Find where the given text appears and provide that cell's center as [x, y] coordinate. 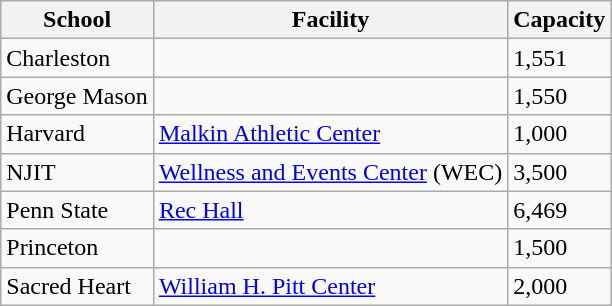
1,551 [560, 58]
School [78, 20]
Facility [330, 20]
1,500 [560, 248]
Penn State [78, 210]
NJIT [78, 172]
Malkin Athletic Center [330, 134]
2,000 [560, 286]
Harvard [78, 134]
Wellness and Events Center (WEC) [330, 172]
Rec Hall [330, 210]
George Mason [78, 96]
Charleston [78, 58]
1,550 [560, 96]
3,500 [560, 172]
6,469 [560, 210]
1,000 [560, 134]
Capacity [560, 20]
Princeton [78, 248]
Sacred Heart [78, 286]
William H. Pitt Center [330, 286]
